Locate the cell with the specified text and output its (x, y) center coordinate. 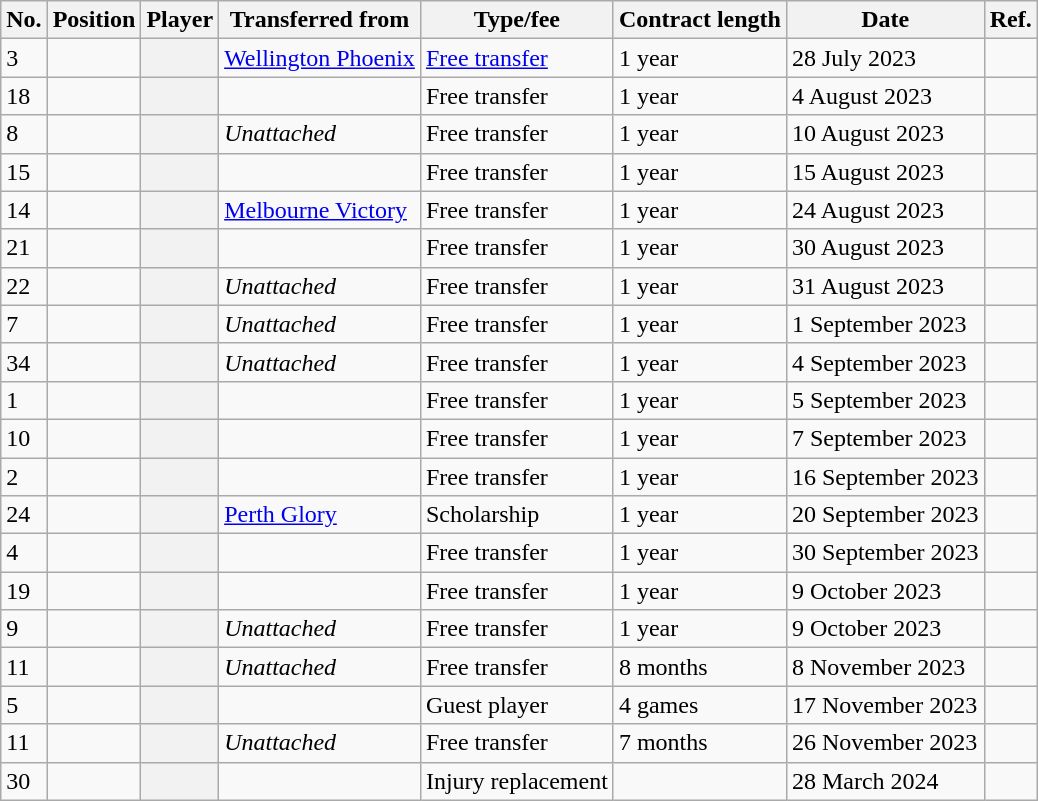
7 months (700, 743)
15 August 2023 (885, 172)
7 (24, 324)
No. (24, 20)
Player (180, 20)
26 November 2023 (885, 743)
8 (24, 134)
Wellington Phoenix (320, 58)
5 (24, 705)
8 months (700, 667)
9 (24, 629)
8 November 2023 (885, 667)
10 August 2023 (885, 134)
Contract length (700, 20)
Melbourne Victory (320, 210)
Transferred from (320, 20)
30 September 2023 (885, 553)
1 September 2023 (885, 324)
20 September 2023 (885, 515)
Perth Glory (320, 515)
Guest player (516, 705)
31 August 2023 (885, 286)
Date (885, 20)
3 (24, 58)
1 (24, 400)
24 August 2023 (885, 210)
28 March 2024 (885, 781)
5 September 2023 (885, 400)
28 July 2023 (885, 58)
15 (24, 172)
16 September 2023 (885, 477)
17 November 2023 (885, 705)
21 (24, 248)
Ref. (1010, 20)
4 September 2023 (885, 362)
4 (24, 553)
14 (24, 210)
Position (94, 20)
Injury replacement (516, 781)
30 (24, 781)
Type/fee (516, 20)
Scholarship (516, 515)
19 (24, 591)
30 August 2023 (885, 248)
7 September 2023 (885, 438)
10 (24, 438)
22 (24, 286)
24 (24, 515)
34 (24, 362)
18 (24, 96)
4 games (700, 705)
4 August 2023 (885, 96)
2 (24, 477)
